Identify which cell holds the provided text, then report its (X, Y) central coordinate. 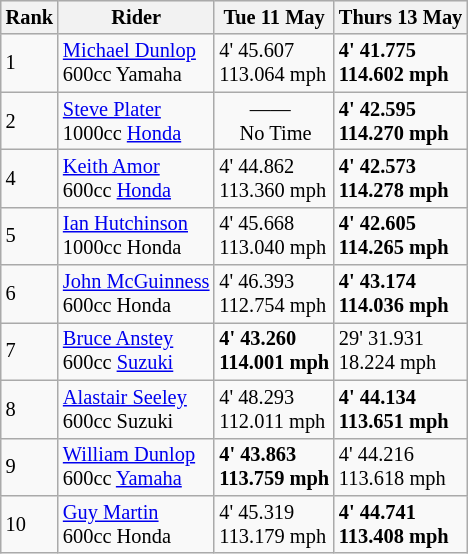
Bruce Anstey 600cc Suzuki (136, 351)
4' 43.863 113.759 mph (274, 467)
Michael Dunlop 600cc Yamaha (136, 63)
John McGuinness 600cc Honda (136, 294)
Rank (30, 17)
4 (30, 178)
4' 44.216 113.618 mph (400, 467)
4' 46.393 112.754 mph (274, 294)
5 (30, 236)
4' 44.134 113.651 mph (400, 409)
Steve Plater 1000cc Honda (136, 121)
William Dunlop 600cc Yamaha (136, 467)
4' 43.174 114.036 mph (400, 294)
8 (30, 409)
Keith Amor 600cc Honda (136, 178)
9 (30, 467)
4' 43.260 114.001 mph (274, 351)
—— No Time (274, 121)
Tue 11 May (274, 17)
4' 44.862 113.360 mph (274, 178)
4' 42.573 114.278 mph (400, 178)
Guy Martin 600cc Honda (136, 524)
4' 45.607 113.064 mph (274, 63)
1 (30, 63)
29' 31.931 18.224 mph (400, 351)
10 (30, 524)
4' 44.741 113.408 mph (400, 524)
6 (30, 294)
Thurs 13 May (400, 17)
4' 48.293 112.011 mph (274, 409)
7 (30, 351)
4' 42.605 114.265 mph (400, 236)
Ian Hutchinson 1000cc Honda (136, 236)
4' 45.319 113.179 mph (274, 524)
4' 45.668 113.040 mph (274, 236)
Rider (136, 17)
2 (30, 121)
4' 42.595 114.270 mph (400, 121)
Alastair Seeley 600cc Suzuki (136, 409)
4' 41.775 114.602 mph (400, 63)
